Provide the [X, Y] coordinate of the cell's center where the given text is located.  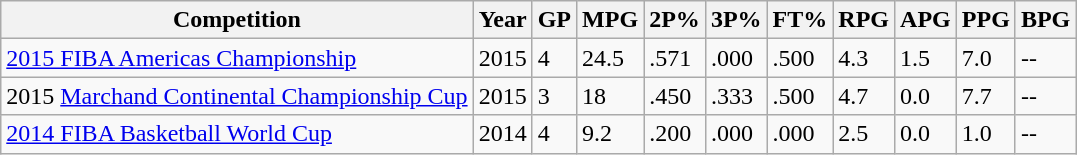
3 [554, 96]
PPG [986, 20]
2015 Marchand Continental Championship Cup [237, 96]
2014 [502, 134]
4.3 [864, 58]
GP [554, 20]
7.0 [986, 58]
2014 FIBA Basketball World Cup [237, 134]
Year [502, 20]
2015 FIBA Americas Championship [237, 58]
4.7 [864, 96]
2P% [675, 20]
RPG [864, 20]
.333 [736, 96]
18 [610, 96]
1.5 [926, 58]
7.7 [986, 96]
BPG [1045, 20]
3P% [736, 20]
.571 [675, 58]
.200 [675, 134]
FT% [800, 20]
9.2 [610, 134]
MPG [610, 20]
APG [926, 20]
1.0 [986, 134]
2.5 [864, 134]
.450 [675, 96]
Competition [237, 20]
24.5 [610, 58]
